Identify which cell holds the provided text, then report its (X, Y) central coordinate. 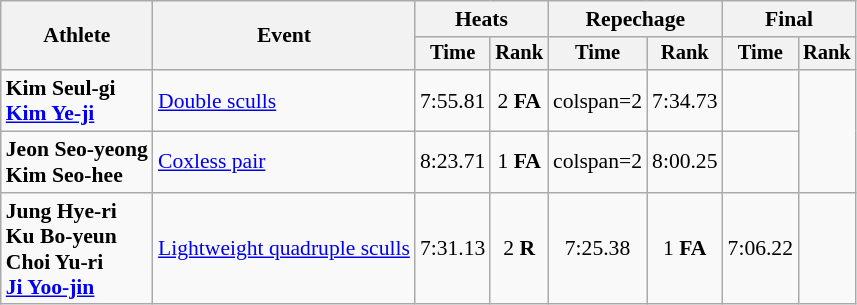
Coxless pair (284, 162)
Kim Seul-giKim Ye-ji (77, 100)
Repechage (636, 19)
Heats (482, 19)
Event (284, 36)
Jeon Seo-yeongKim Seo-hee (77, 162)
7:55.81 (452, 100)
7:25.38 (598, 249)
2 R (519, 249)
7:34.73 (684, 100)
Jung Hye-riKu Bo-yeunChoi Yu-riJi Yoo-jin (77, 249)
7:06.22 (760, 249)
8:00.25 (684, 162)
8:23.71 (452, 162)
7:31.13 (452, 249)
Double sculls (284, 100)
2 FA (519, 100)
Final (790, 19)
Athlete (77, 36)
Lightweight quadruple sculls (284, 249)
